Scan for the cell matching the given text and deliver its [X, Y] coordinate at center. 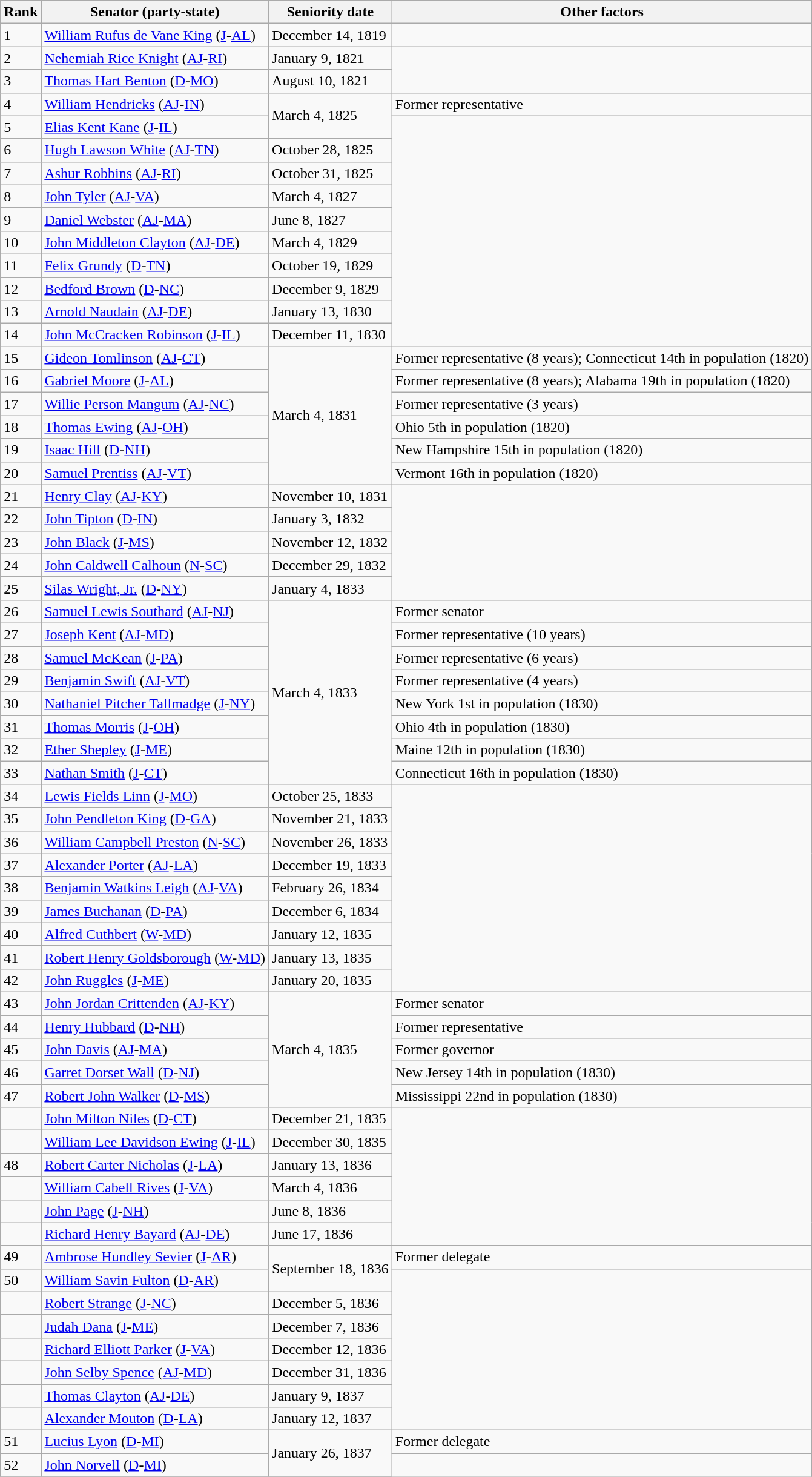
10 [21, 242]
January 26, 1837 [331, 1453]
19 [21, 450]
13 [21, 312]
Nathan Smith (J-CT) [155, 773]
June 8, 1836 [331, 1211]
31 [21, 727]
March 4, 1831 [331, 416]
January 12, 1835 [331, 934]
34 [21, 796]
Nehemiah Rice Knight (AJ-RI) [155, 58]
Samuel Prentiss (AJ-VT) [155, 473]
John McCracken Robinson (J-IL) [155, 335]
Isaac Hill (D-NH) [155, 450]
45 [21, 1050]
William Cabell Rives (J-VA) [155, 1188]
Rank [21, 12]
16 [21, 381]
Former representative (8 years); Alabama 19th in population (1820) [602, 381]
26 [21, 611]
17 [21, 404]
Thomas Hart Benton (D-MO) [155, 81]
6 [21, 150]
Samuel Lewis Southard (AJ-NJ) [155, 611]
Hugh Lawson White (AJ-TN) [155, 150]
John Norvell (D-MI) [155, 1465]
William Savin Fulton (D-AR) [155, 1280]
January 4, 1833 [331, 588]
36 [21, 842]
John Caldwell Calhoun (N-SC) [155, 565]
37 [21, 865]
February 26, 1834 [331, 888]
Former representative (4 years) [602, 681]
December 5, 1836 [331, 1303]
Arnold Naudain (AJ-DE) [155, 312]
Judah Dana (J-ME) [155, 1326]
January 12, 1837 [331, 1419]
30 [21, 704]
John Selby Spence (AJ-MD) [155, 1372]
John Ruggles (J-ME) [155, 980]
5 [21, 127]
September 18, 1836 [331, 1269]
Robert Strange (J-NC) [155, 1303]
October 25, 1833 [331, 796]
Former representative (10 years) [602, 634]
March 4, 1833 [331, 692]
Gabriel Moore (J-AL) [155, 381]
John Davis (AJ-MA) [155, 1050]
Nathaniel Pitcher Tallmadge (J-NY) [155, 704]
Joseph Kent (AJ-MD) [155, 634]
William Lee Davidson Ewing (J-IL) [155, 1142]
New York 1st in population (1830) [602, 704]
Mississippi 22nd in population (1830) [602, 1096]
June 17, 1836 [331, 1234]
20 [21, 473]
January 3, 1832 [331, 519]
William Hendricks (AJ-IN) [155, 104]
8 [21, 196]
March 4, 1835 [331, 1049]
James Buchanan (D-PA) [155, 911]
December 11, 1830 [331, 335]
9 [21, 219]
Henry Clay (AJ-KY) [155, 496]
46 [21, 1073]
48 [21, 1165]
Benjamin Swift (AJ-VT) [155, 681]
25 [21, 588]
Richard Elliott Parker (J-VA) [155, 1349]
Thomas Clayton (AJ-DE) [155, 1395]
December 19, 1833 [331, 865]
Ashur Robbins (AJ-RI) [155, 173]
11 [21, 265]
40 [21, 934]
December 9, 1829 [331, 289]
William Rufus de Vane King (J-AL) [155, 35]
November 10, 1831 [331, 496]
March 4, 1836 [331, 1188]
Former governor [602, 1050]
14 [21, 335]
William Campbell Preston (N-SC) [155, 842]
15 [21, 358]
John Milton Niles (D-CT) [155, 1119]
23 [21, 542]
October 28, 1825 [331, 150]
Vermont 16th in population (1820) [602, 473]
John Jordan Crittenden (AJ-KY) [155, 1003]
Ether Shepley (J-ME) [155, 750]
52 [21, 1465]
29 [21, 681]
Alfred Cuthbert (W-MD) [155, 934]
49 [21, 1257]
Samuel McKean (J-PA) [155, 657]
January 13, 1835 [331, 957]
47 [21, 1096]
21 [21, 496]
New Hampshire 15th in population (1820) [602, 450]
January 9, 1837 [331, 1395]
Former representative (3 years) [602, 404]
October 31, 1825 [331, 173]
Garret Dorset Wall (D-NJ) [155, 1073]
Thomas Morris (J-OH) [155, 727]
Daniel Webster (AJ-MA) [155, 219]
January 9, 1821 [331, 58]
December 31, 1836 [331, 1372]
44 [21, 1027]
John Pendleton King (D-GA) [155, 819]
John Page (J-NH) [155, 1211]
November 21, 1833 [331, 819]
December 29, 1832 [331, 565]
Lewis Fields Linn (J-MO) [155, 796]
Former representative (8 years); Connecticut 14th in population (1820) [602, 358]
38 [21, 888]
39 [21, 911]
December 12, 1836 [331, 1349]
January 20, 1835 [331, 980]
Ohio 4th in population (1830) [602, 727]
November 26, 1833 [331, 842]
December 21, 1835 [331, 1119]
43 [21, 1003]
24 [21, 565]
Ohio 5th in population (1820) [602, 427]
Henry Hubbard (D-NH) [155, 1027]
Seniority date [331, 12]
John Tyler (AJ-VA) [155, 196]
42 [21, 980]
27 [21, 634]
January 13, 1830 [331, 312]
New Jersey 14th in population (1830) [602, 1073]
2 [21, 58]
41 [21, 957]
March 4, 1827 [331, 196]
Bedford Brown (D-NC) [155, 289]
John Middleton Clayton (AJ-DE) [155, 242]
Felix Grundy (D-TN) [155, 265]
Gideon Tomlinson (AJ-CT) [155, 358]
June 8, 1827 [331, 219]
35 [21, 819]
Robert Carter Nicholas (J-LA) [155, 1165]
Benjamin Watkins Leigh (AJ-VA) [155, 888]
December 30, 1835 [331, 1142]
Other factors [602, 12]
October 19, 1829 [331, 265]
December 7, 1836 [331, 1326]
John Black (J-MS) [155, 542]
Ambrose Hundley Sevier (J-AR) [155, 1257]
18 [21, 427]
Robert John Walker (D-MS) [155, 1096]
Robert Henry Goldsborough (W-MD) [155, 957]
December 6, 1834 [331, 911]
Connecticut 16th in population (1830) [602, 773]
January 13, 1836 [331, 1165]
51 [21, 1442]
Willie Person Mangum (AJ-NC) [155, 404]
22 [21, 519]
March 4, 1825 [331, 116]
12 [21, 289]
Elias Kent Kane (J-IL) [155, 127]
32 [21, 750]
November 12, 1832 [331, 542]
March 4, 1829 [331, 242]
4 [21, 104]
Thomas Ewing (AJ-OH) [155, 427]
Alexander Porter (AJ-LA) [155, 865]
Lucius Lyon (D-MI) [155, 1442]
December 14, 1819 [331, 35]
Former representative (6 years) [602, 657]
28 [21, 657]
1 [21, 35]
3 [21, 81]
Richard Henry Bayard (AJ-DE) [155, 1234]
John Tipton (D-IN) [155, 519]
33 [21, 773]
7 [21, 173]
Silas Wright, Jr. (D-NY) [155, 588]
50 [21, 1280]
Maine 12th in population (1830) [602, 750]
Senator (party-state) [155, 12]
Alexander Mouton (D-LA) [155, 1419]
August 10, 1821 [331, 81]
